Find where the given text appears and provide that cell's center as [X, Y] coordinate. 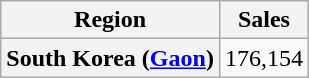
Sales [264, 20]
South Korea (Gaon) [110, 58]
Region [110, 20]
176,154 [264, 58]
